Capture the cell that displays the provided text and extract its [X, Y] central coordinate. 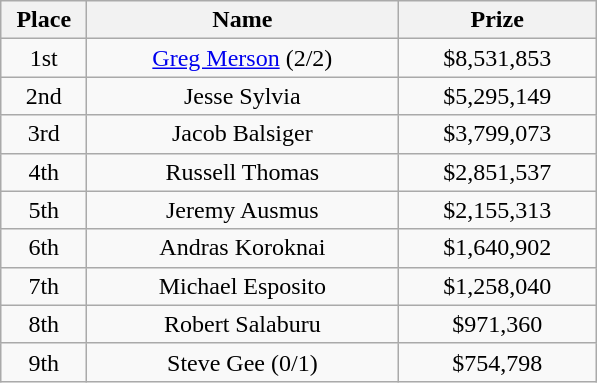
$2,851,537 [498, 172]
1st [44, 58]
7th [44, 286]
8th [44, 324]
$3,799,073 [498, 134]
Jeremy Ausmus [242, 210]
$1,258,040 [498, 286]
9th [44, 362]
4th [44, 172]
$1,640,902 [498, 248]
Greg Merson (2/2) [242, 58]
Russell Thomas [242, 172]
$2,155,313 [498, 210]
$754,798 [498, 362]
5th [44, 210]
$8,531,853 [498, 58]
Andras Koroknai [242, 248]
Name [242, 20]
$971,360 [498, 324]
Jacob Balsiger [242, 134]
Jesse Sylvia [242, 96]
2nd [44, 96]
6th [44, 248]
3rd [44, 134]
Place [44, 20]
Michael Esposito [242, 286]
Steve Gee (0/1) [242, 362]
Prize [498, 20]
$5,295,149 [498, 96]
Robert Salaburu [242, 324]
